Capture the cell that displays the provided text and extract its [x, y] central coordinate. 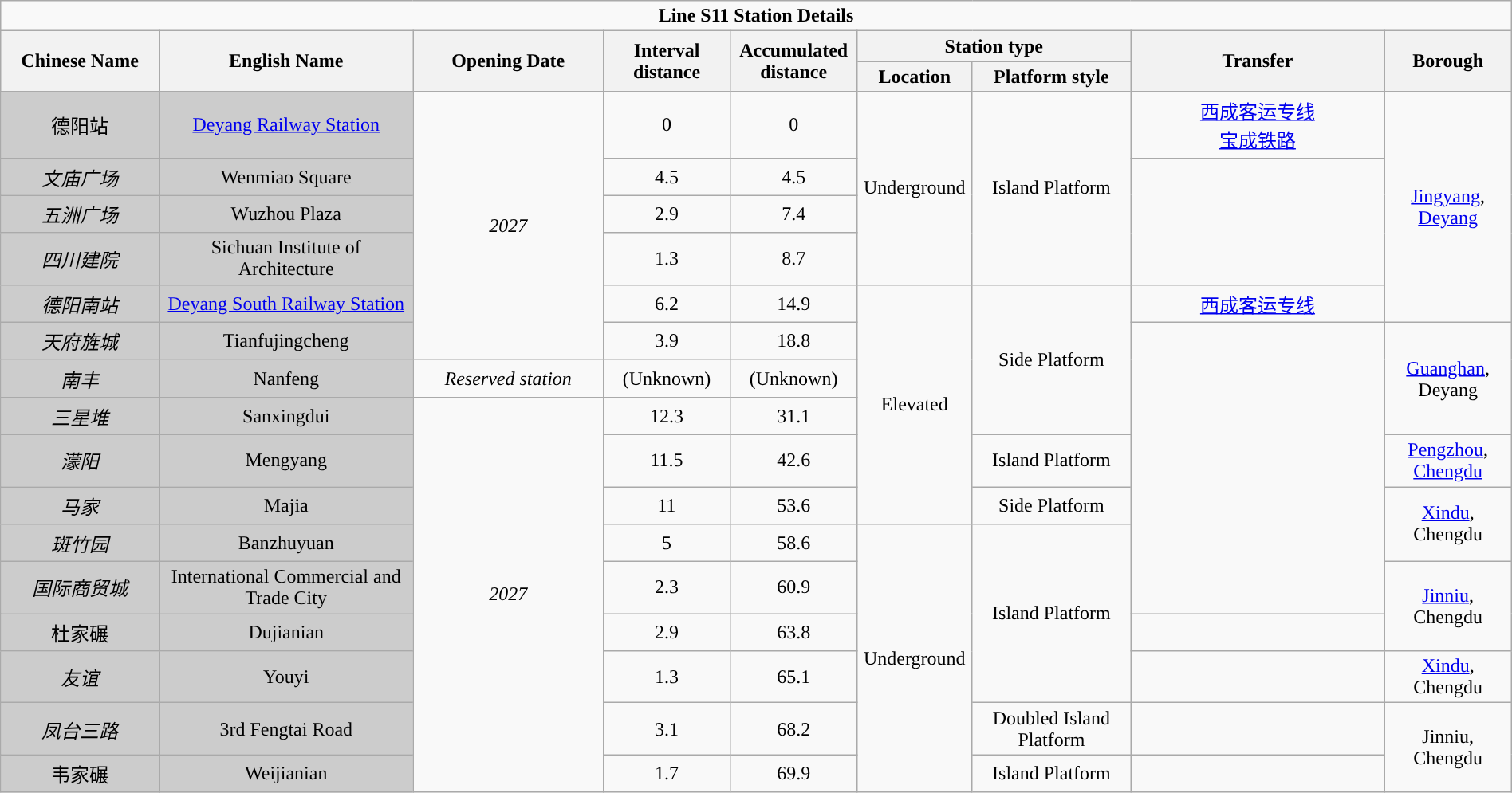
Line S11 Station Details [756, 16]
Elevated [915, 404]
天府旌城 [80, 341]
三星堆 [80, 416]
65.1 [794, 677]
西成客运专线 [1258, 303]
Wuzhou Plaza [286, 214]
Mengyang [286, 461]
2.3 [667, 588]
3.9 [667, 341]
Opening Date [509, 61]
18.8 [794, 341]
63.8 [794, 633]
Sanxingdui [286, 416]
12.3 [667, 416]
Nanfeng [286, 378]
53.6 [794, 505]
杜家碾 [80, 633]
西成客运专线 宝成铁路 [1258, 124]
International Commercial and Trade City [286, 588]
Banzhuyuan [286, 544]
Weijianian [286, 773]
Youyi [286, 677]
Interval distance [667, 61]
Wenmiao Square [286, 177]
5 [667, 544]
凤台三路 [80, 728]
五洲广场 [80, 214]
11.5 [667, 461]
Platform style [1051, 77]
Station type [994, 46]
四川建院 [80, 258]
8.7 [794, 258]
濛阳 [80, 461]
马家 [80, 505]
69.9 [794, 773]
11 [667, 505]
德阳南站 [80, 303]
Deyang Railway Station [286, 124]
斑竹园 [80, 544]
14.9 [794, 303]
Tianfujingcheng [286, 341]
Transfer [1258, 61]
42.6 [794, 461]
Borough [1448, 61]
Pengzhou, Chengdu [1448, 461]
31.1 [794, 416]
3.1 [667, 728]
文庙广场 [80, 177]
Guanghan, Deyang [1448, 378]
Reserved station [509, 378]
Accumulated distance [794, 61]
Doubled Island Platform [1051, 728]
60.9 [794, 588]
6.2 [667, 303]
Dujianian [286, 633]
Jingyang, Deyang [1448, 207]
德阳站 [80, 124]
Chinese Name [80, 61]
Sichuan Institute of Architecture [286, 258]
友谊 [80, 677]
58.6 [794, 544]
韦家碾 [80, 773]
国际商贸城 [80, 588]
1.7 [667, 773]
Majia [286, 505]
68.2 [794, 728]
3rd Fengtai Road [286, 728]
7.4 [794, 214]
Location [915, 77]
Deyang South Railway Station [286, 303]
南丰 [80, 378]
English Name [286, 61]
